Locate the cell with the specified text and output its [X, Y] center coordinate. 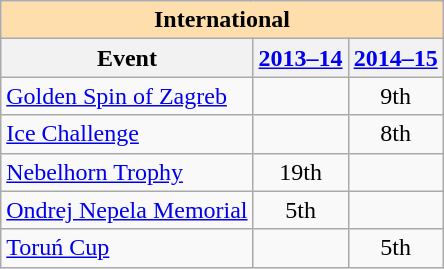
International [222, 20]
Golden Spin of Zagreb [127, 96]
Event [127, 58]
Toruń Cup [127, 248]
9th [396, 96]
Ice Challenge [127, 134]
2014–15 [396, 58]
2013–14 [300, 58]
Nebelhorn Trophy [127, 172]
19th [300, 172]
8th [396, 134]
Ondrej Nepela Memorial [127, 210]
